Extract the [x, y] coordinate from the center of the cell holding the provided text.  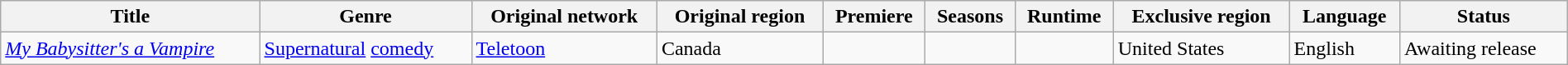
Supernatural comedy [366, 48]
Original network [564, 17]
My Babysitter's a Vampire [131, 48]
Status [1484, 17]
Seasons [970, 17]
Runtime [1064, 17]
Teletoon [564, 48]
Title [131, 17]
Genre [366, 17]
Premiere [874, 17]
Exclusive region [1201, 17]
Language [1345, 17]
Awaiting release [1484, 48]
Original region [739, 17]
Canada [739, 48]
English [1345, 48]
United States [1201, 48]
